Provide the (x, y) coordinate of the cell's center where the given text is located.  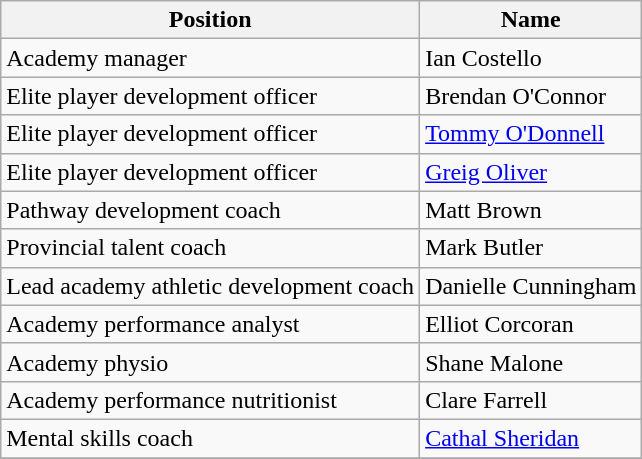
Brendan O'Connor (531, 96)
Danielle Cunningham (531, 286)
Greig Oliver (531, 172)
Pathway development coach (210, 210)
Academy physio (210, 362)
Provincial talent coach (210, 248)
Name (531, 20)
Cathal Sheridan (531, 438)
Matt Brown (531, 210)
Tommy O'Donnell (531, 134)
Shane Malone (531, 362)
Elliot Corcoran (531, 324)
Lead academy athletic development coach (210, 286)
Academy performance analyst (210, 324)
Ian Costello (531, 58)
Academy manager (210, 58)
Position (210, 20)
Mark Butler (531, 248)
Academy performance nutritionist (210, 400)
Clare Farrell (531, 400)
Mental skills coach (210, 438)
